Find where the given text appears and provide that cell's center as (X, Y) coordinate. 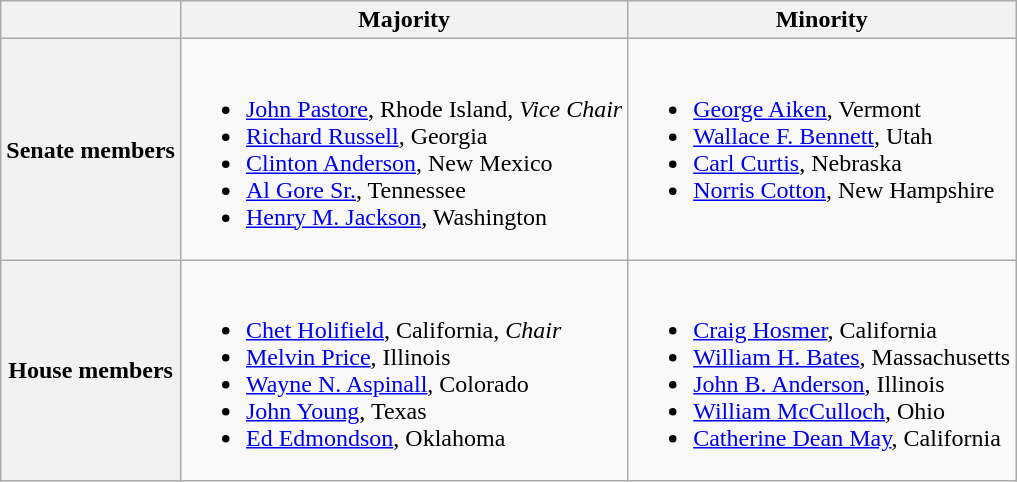
Majority (404, 20)
George Aiken, VermontWallace F. Bennett, UtahCarl Curtis, NebraskaNorris Cotton, New Hampshire (822, 150)
John Pastore, Rhode Island, Vice ChairRichard Russell, GeorgiaClinton Anderson, New MexicoAl Gore Sr., TennesseeHenry M. Jackson, Washington (404, 150)
House members (91, 370)
Senate members (91, 150)
Chet Holifield, California, ChairMelvin Price, IllinoisWayne N. Aspinall, ColoradoJohn Young, TexasEd Edmondson, Oklahoma (404, 370)
Craig Hosmer, CaliforniaWilliam H. Bates, Massachusetts John B. Anderson, IllinoisWilliam McCulloch, OhioCatherine Dean May, California (822, 370)
Minority (822, 20)
